Find where the given text appears and provide that cell's center as (x, y) coordinate. 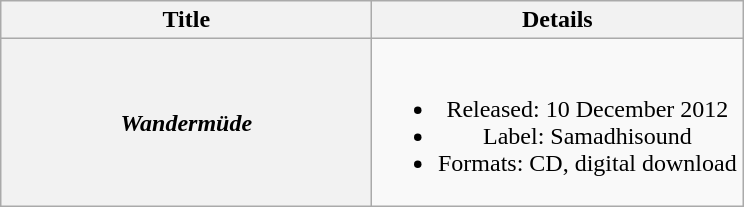
Released: 10 December 2012Label: SamadhisoundFormats: CD, digital download (558, 122)
Title (186, 20)
Details (558, 20)
Wandermüde (186, 122)
